For the text-containing cell, return its midpoint in [X, Y] coordinate format. 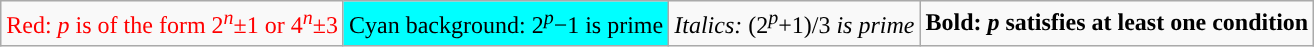
Italics: (2p+1)/3 is prime [794, 24]
Cyan background: 2p−1 is prime [506, 24]
Red: p is of the form 2n±1 or 4n±3 [172, 24]
Bold: p satisfies at least one condition [1117, 24]
